Determine the [x, y] coordinate at the center of the cell enclosing the given text.  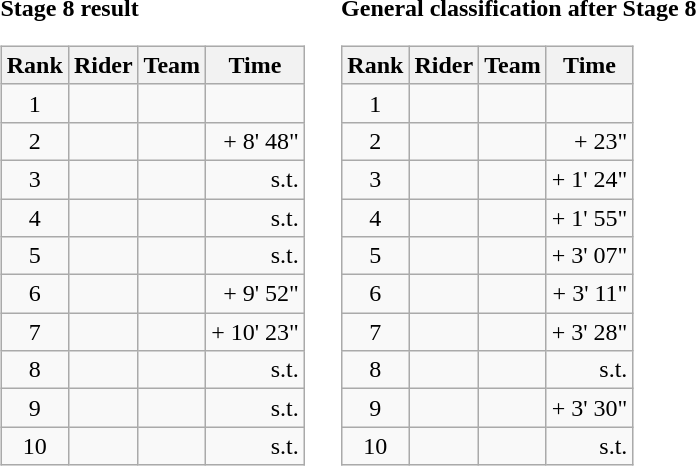
+ 23" [590, 141]
+ 1' 24" [590, 179]
+ 8' 48" [256, 141]
+ 10' 23" [256, 332]
+ 3' 28" [590, 332]
+ 1' 55" [590, 217]
+ 3' 07" [590, 256]
+ 9' 52" [256, 294]
+ 3' 11" [590, 294]
+ 3' 30" [590, 408]
